Capture the cell that displays the provided text and extract its [x, y] central coordinate. 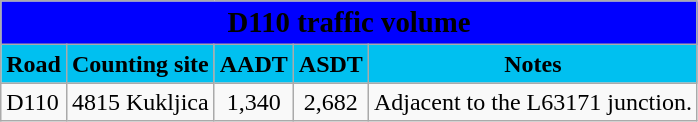
4815 Kukljica [140, 102]
D110 traffic volume [350, 23]
AADT [254, 64]
D110 [34, 102]
Notes [532, 64]
Road [34, 64]
Counting site [140, 64]
2,682 [330, 102]
Adjacent to the L63171 junction. [532, 102]
1,340 [254, 102]
ASDT [330, 64]
